Detect which cell encompasses the target text, then output its (X, Y) center coordinate. 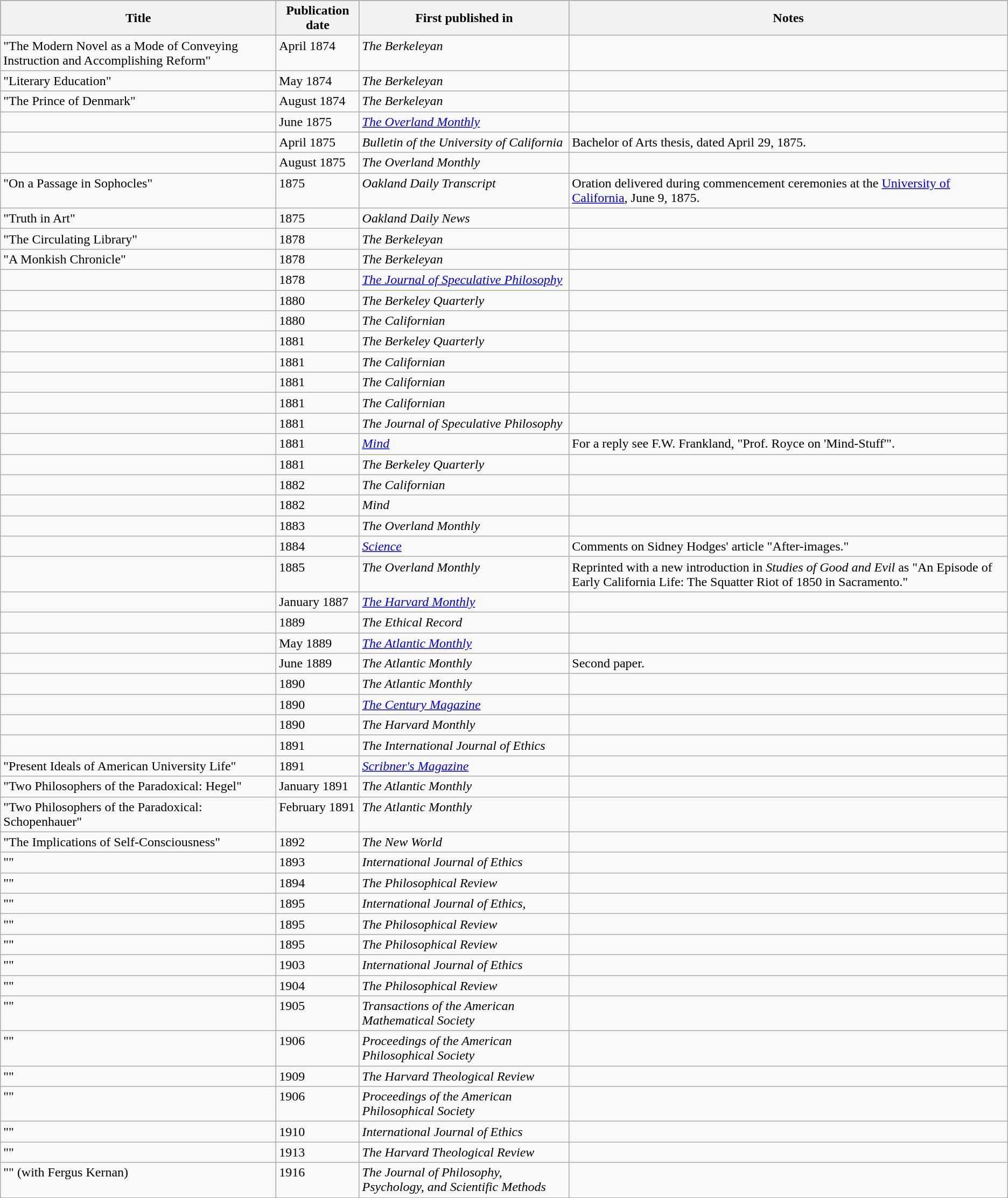
International Journal of Ethics, (464, 903)
First published in (464, 18)
1885 (318, 574)
Oakland Daily News (464, 218)
The Century Magazine (464, 705)
1904 (318, 985)
Second paper. (788, 664)
The New World (464, 842)
"Truth in Art" (138, 218)
Title (138, 18)
Oakland Daily Transcript (464, 191)
The International Journal of Ethics (464, 746)
April 1875 (318, 142)
February 1891 (318, 814)
1892 (318, 842)
1913 (318, 1152)
April 1874 (318, 53)
"The Prince of Denmark" (138, 101)
May 1874 (318, 81)
Oration delivered during commencement ceremonies at the University of California, June 9, 1875. (788, 191)
August 1875 (318, 163)
For a reply see F.W. Frankland, "Prof. Royce on 'Mind-Stuff'". (788, 444)
"The Implications of Self-Consciousness" (138, 842)
Reprinted with a new introduction in Studies of Good and Evil as "An Episode of Early California Life: The Squatter Riot of 1850 in Sacramento." (788, 574)
January 1891 (318, 786)
1894 (318, 883)
Bulletin of the University of California (464, 142)
Science (464, 546)
January 1887 (318, 602)
June 1889 (318, 664)
"" (with Fergus Kernan) (138, 1180)
"Literary Education" (138, 81)
1893 (318, 862)
1910 (318, 1132)
"Two Philosophers of the Paradoxical: Hegel" (138, 786)
August 1874 (318, 101)
1909 (318, 1076)
"The Modern Novel as a Mode of Conveying Instruction and Accomplishing Reform" (138, 53)
May 1889 (318, 643)
Scribner's Magazine (464, 766)
The Journal of Philosophy, Psychology, and Scientific Methods (464, 1180)
Bachelor of Arts thesis, dated April 29, 1875. (788, 142)
"Two Philosophers of the Paradoxical: Schopenhauer" (138, 814)
"On a Passage in Sophocles" (138, 191)
Publication date (318, 18)
June 1875 (318, 122)
1889 (318, 622)
1916 (318, 1180)
"The Circulating Library" (138, 239)
Comments on Sidney Hodges' article "After-images." (788, 546)
1884 (318, 546)
1905 (318, 1014)
Notes (788, 18)
1883 (318, 526)
The Ethical Record (464, 622)
1903 (318, 965)
"Present Ideals of American University Life" (138, 766)
"A Monkish Chronicle" (138, 259)
Transactions of the American Mathematical Society (464, 1014)
